Identify which cell holds the provided text, then report its [X, Y] central coordinate. 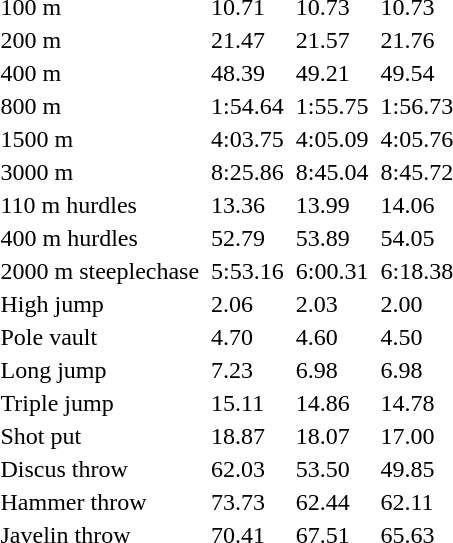
6:00.31 [332, 271]
73.73 [248, 502]
53.50 [332, 469]
6.98 [332, 370]
1:54.64 [248, 106]
52.79 [248, 238]
4.70 [248, 337]
1:55.75 [332, 106]
18.07 [332, 436]
53.89 [332, 238]
4:05.09 [332, 139]
8:25.86 [248, 172]
8:45.04 [332, 172]
21.57 [332, 40]
62.03 [248, 469]
5:53.16 [248, 271]
7.23 [248, 370]
18.87 [248, 436]
49.21 [332, 73]
4.60 [332, 337]
15.11 [248, 403]
14.86 [332, 403]
21.47 [248, 40]
62.44 [332, 502]
13.36 [248, 205]
48.39 [248, 73]
13.99 [332, 205]
2.03 [332, 304]
2.06 [248, 304]
4:03.75 [248, 139]
